Extract the [X, Y] coordinate from the center of the cell holding the provided text.  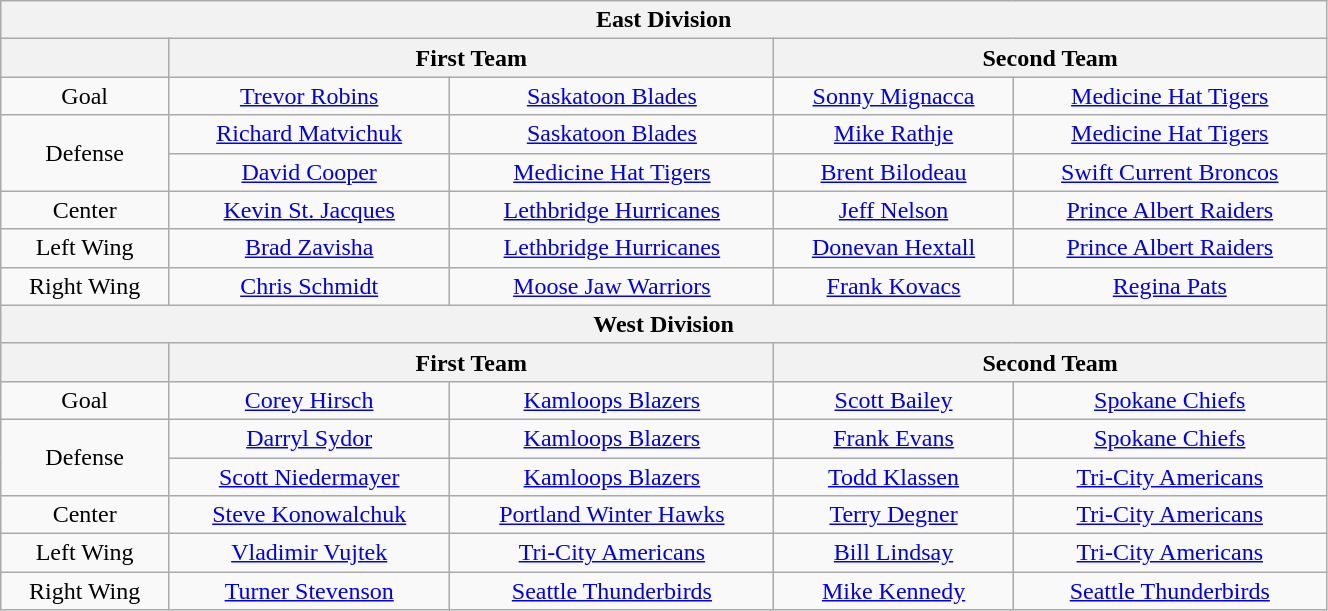
Terry Degner [894, 515]
Frank Evans [894, 438]
Jeff Nelson [894, 210]
Richard Matvichuk [310, 134]
David Cooper [310, 172]
Corey Hirsch [310, 400]
Brent Bilodeau [894, 172]
Vladimir Vujtek [310, 553]
Darryl Sydor [310, 438]
Brad Zavisha [310, 248]
Trevor Robins [310, 96]
Scott Niedermayer [310, 477]
Moose Jaw Warriors [612, 286]
Regina Pats [1170, 286]
Bill Lindsay [894, 553]
Frank Kovacs [894, 286]
Turner Stevenson [310, 591]
East Division [664, 20]
Mike Rathje [894, 134]
Portland Winter Hawks [612, 515]
Donevan Hextall [894, 248]
Sonny Mignacca [894, 96]
Kevin St. Jacques [310, 210]
Swift Current Broncos [1170, 172]
Todd Klassen [894, 477]
Steve Konowalchuk [310, 515]
Chris Schmidt [310, 286]
West Division [664, 324]
Scott Bailey [894, 400]
Mike Kennedy [894, 591]
